Return (x, y) of the center of cell containing provided text 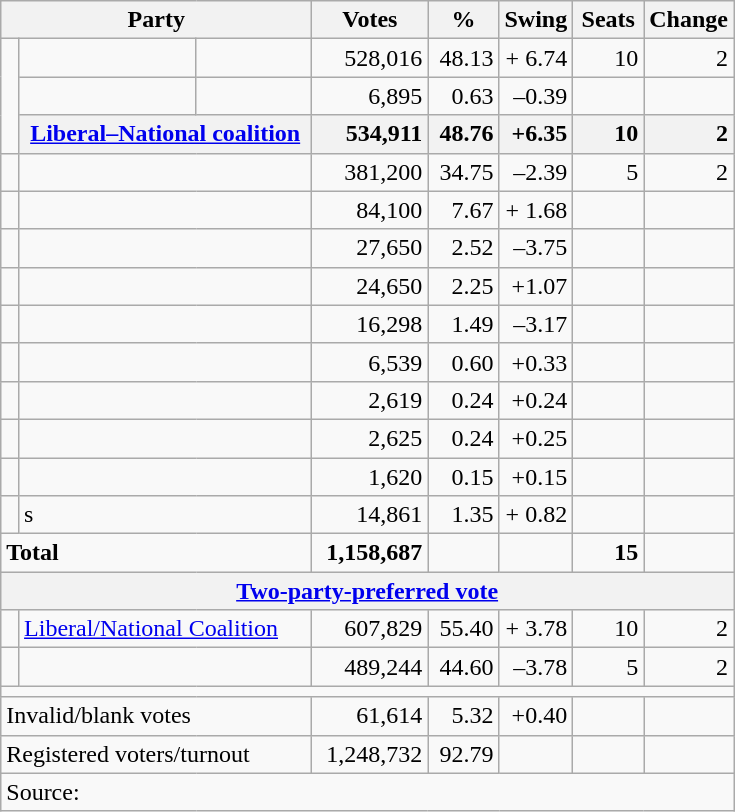
Source: (368, 792)
0.15 (464, 477)
1.35 (464, 515)
16,298 (370, 324)
s (166, 515)
24,650 (370, 286)
0.63 (464, 96)
1,158,687 (370, 553)
+0.15 (536, 477)
381,200 (370, 172)
92.79 (464, 754)
–3.78 (536, 667)
–0.39 (536, 96)
7.67 (464, 210)
+ 0.82 (536, 515)
Liberal–National coalition (166, 134)
607,829 (370, 629)
Swing (536, 20)
489,244 (370, 667)
15 (608, 553)
Party (156, 20)
44.60 (464, 667)
5.32 (464, 716)
Two-party-preferred vote (368, 591)
Liberal/National Coalition (166, 629)
–3.75 (536, 248)
6,539 (370, 362)
Seats (608, 20)
534,911 (370, 134)
Total (156, 553)
+ 3.78 (536, 629)
% (464, 20)
+0.40 (536, 716)
+6.35 (536, 134)
Votes (370, 20)
55.40 (464, 629)
+ 1.68 (536, 210)
48.76 (464, 134)
+0.25 (536, 438)
1.49 (464, 324)
+ 6.74 (536, 58)
48.13 (464, 58)
27,650 (370, 248)
+0.24 (536, 400)
1,620 (370, 477)
34.75 (464, 172)
Change (689, 20)
61,614 (370, 716)
0.60 (464, 362)
2.52 (464, 248)
2.25 (464, 286)
84,100 (370, 210)
6,895 (370, 96)
2,619 (370, 400)
14,861 (370, 515)
–3.17 (536, 324)
1,248,732 (370, 754)
+0.33 (536, 362)
Invalid/blank votes (156, 716)
Registered voters/turnout (156, 754)
+1.07 (536, 286)
2,625 (370, 438)
528,016 (370, 58)
–2.39 (536, 172)
